Determine the (x, y) coordinate at the center of the cell enclosing the given text.  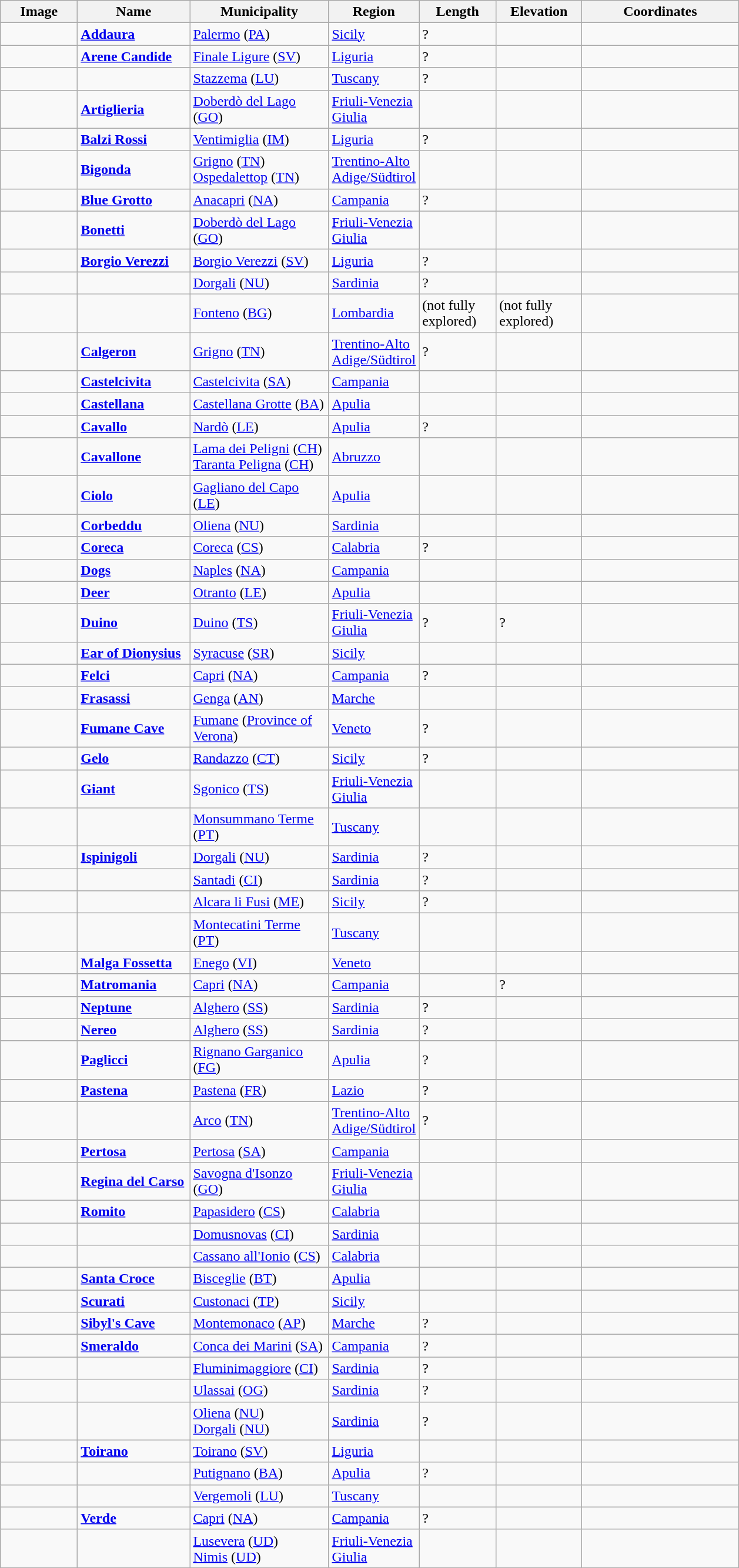
Alcara li Fusi (ME) (259, 902)
Borgio Verezzi (SV) (259, 260)
Lombardia (374, 313)
Pertosa (134, 1151)
Papasidero (CS) (259, 1211)
Toirano (134, 1451)
Lusevera (UD) Nimis (UD) (259, 1548)
Region (374, 12)
Elevation (539, 12)
Rignano Garganico (FG) (259, 1060)
Bonetti (134, 230)
Coreca (CS) (259, 548)
Montecatini Terme (PT) (259, 932)
Oliena (NU) (259, 525)
Ciolo (134, 495)
Arene Candide (134, 56)
Felci (134, 675)
Neptune (134, 1007)
Ear of Dionysius (134, 653)
Nereo (134, 1030)
Image (39, 12)
Bisceglie (BT) (259, 1279)
Fumane (Province of Verona) (259, 728)
Scurati (134, 1301)
Coordinates (660, 12)
Fumane Cave (134, 728)
Matromania (134, 985)
Abruzzo (374, 457)
Gagliano del Capo (LE) (259, 495)
Gelo (134, 758)
Name (134, 12)
Smeraldo (134, 1346)
Municipality (259, 12)
Nardò (LE) (259, 427)
Artiglieria (134, 109)
Arco (TN) (259, 1120)
Custonaci (TP) (259, 1301)
Grigno (TN) (259, 351)
Addaura (134, 34)
Montemonaco (AP) (259, 1324)
Giant (134, 789)
Naples (NA) (259, 570)
Verde (134, 1518)
Romito (134, 1211)
Cavallo (134, 427)
Castellana (134, 404)
Paglicci (134, 1060)
Monsummano Terme (PT) (259, 827)
Conca dei Marini (SA) (259, 1346)
Enego (VI) (259, 963)
Domusnovas (CI) (259, 1234)
Regina del Carso (134, 1181)
Ispinigoli (134, 857)
Frasassi (134, 698)
Ventimiglia (IM) (259, 139)
Lazio (374, 1090)
Fonteno (BG) (259, 313)
Calgeron (134, 351)
Vergemoli (LU) (259, 1496)
Toirano (SV) (259, 1451)
Pastena (134, 1090)
Castellana Grotte (BA) (259, 404)
Cassano all'Ionio (CS) (259, 1257)
Corbeddu (134, 525)
Dogs (134, 570)
Grigno (TN) Ospedalettop (TN) (259, 169)
Fluminimaggiore (CI) (259, 1368)
Santa Croce (134, 1279)
Putignano (BA) (259, 1473)
Palermo (PA) (259, 34)
Anacapri (NA) (259, 200)
Lama dei Peligni (CH) Taranta Peligna (CH) (259, 457)
Duino (134, 623)
Length (457, 12)
Castelcivita (SA) (259, 382)
Duino (TS) (259, 623)
Oliena (NU) Dorgali (NU) (259, 1421)
Coreca (134, 548)
Syracuse (SR) (259, 653)
Santadi (CI) (259, 880)
Balzi Rossi (134, 139)
Sibyl's Cave (134, 1324)
Malga Fossetta (134, 963)
Cavallone (134, 457)
Randazzo (CT) (259, 758)
Genga (AN) (259, 698)
Borgio Verezzi (134, 260)
Blue Grotto (134, 200)
Deer (134, 592)
Savogna d'Isonzo (GO) (259, 1181)
Ulassai (OG) (259, 1391)
Stazzema (LU) (259, 79)
Otranto (LE) (259, 592)
Castelcivita (134, 382)
Bigonda (134, 169)
Sgonico (TS) (259, 789)
Pertosa (SA) (259, 1151)
Finale Ligure (SV) (259, 56)
Pastena (FR) (259, 1090)
